Search for the cell housing the specified text and yield its [x, y] center coordinate. 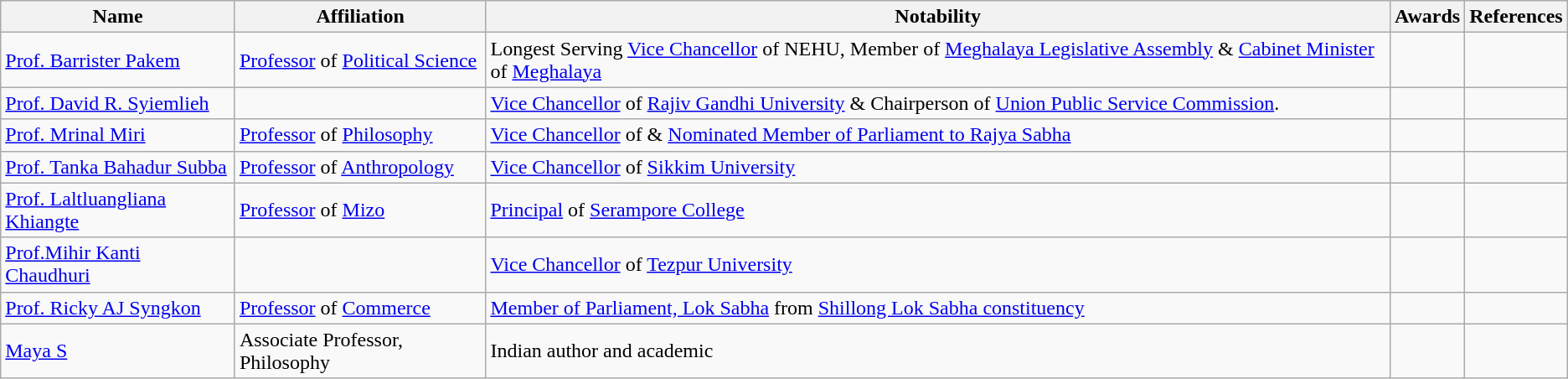
Prof. Tanka Bahadur Subba [118, 167]
Member of Parliament, Lok Sabha from Shillong Lok Sabha constituency [938, 308]
Prof. Barrister Pakem [118, 60]
Vice Chancellor of Tezpur University [938, 265]
Longest Serving Vice Chancellor of NEHU, Member of Meghalaya Legislative Assembly & Cabinet Minister of Meghalaya [938, 60]
Notability [938, 17]
Name [118, 17]
Indian author and academic [938, 350]
Associate Professor, Philosophy [360, 350]
Prof.Mihir Kanti Chaudhuri [118, 265]
Prof. Laltluangliana Khiangte [118, 210]
Professor of Anthropology [360, 167]
Vice Chancellor of & Nominated Member of Parliament to Rajya Sabha [938, 135]
References [1516, 17]
Vice Chancellor of Sikkim University [938, 167]
Prof. Ricky AJ Syngkon [118, 308]
Prof. Mrinal Miri [118, 135]
Professor of Mizo [360, 210]
Awards [1427, 17]
Affiliation [360, 17]
Professor of Commerce [360, 308]
Vice Chancellor of Rajiv Gandhi University & Chairperson of Union Public Service Commission. [938, 103]
Principal of Serampore College [938, 210]
Professor of Philosophy [360, 135]
Professor of Political Science [360, 60]
Maya S [118, 350]
Prof. David R. Syiemlieh [118, 103]
